Determine the [X, Y] coordinate at the center of the cell enclosing the given text.  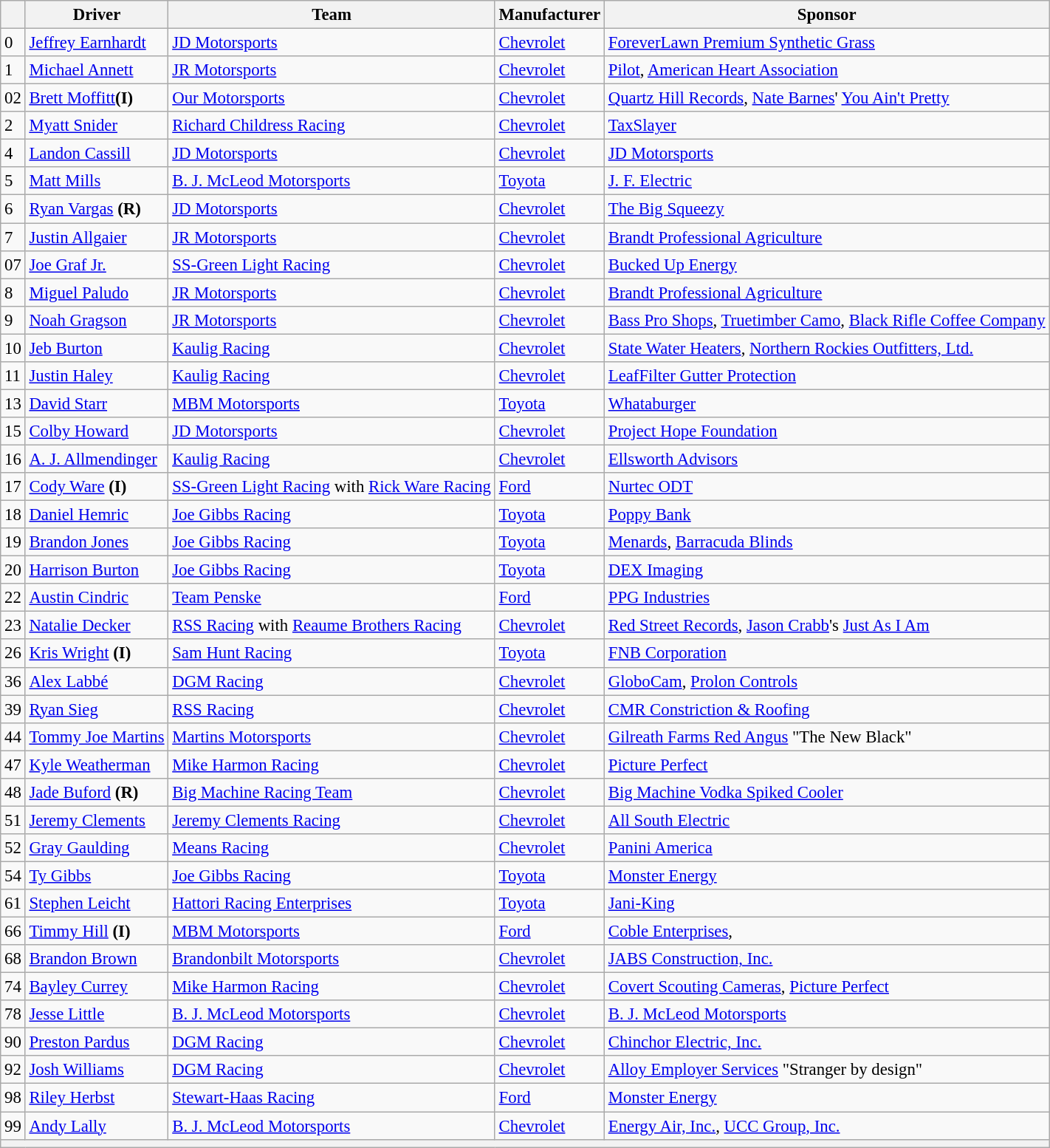
Justin Allgaier [97, 237]
Brandon Jones [97, 542]
Cody Ware (I) [97, 487]
Colby Howard [97, 431]
Brandonbilt Motorsports [332, 959]
CMR Constriction & Roofing [827, 709]
16 [13, 459]
4 [13, 154]
48 [13, 793]
Hattori Racing Enterprises [332, 903]
66 [13, 932]
Alex Labbé [97, 681]
Richard Childress Racing [332, 126]
18 [13, 515]
Whataburger [827, 403]
99 [13, 1126]
All South Electric [827, 820]
Kris Wright (I) [97, 654]
68 [13, 959]
Jade Buford (R) [97, 793]
Jeffrey Earnhardt [97, 43]
Jeb Burton [97, 348]
Picture Perfect [827, 765]
Our Motorsports [332, 98]
Timmy Hill (I) [97, 932]
Michael Annett [97, 70]
RSS Racing with Reaume Brothers Racing [332, 626]
78 [13, 1014]
Big Machine Racing Team [332, 793]
Nurtec ODT [827, 487]
Big Machine Vodka Spiked Cooler [827, 793]
6 [13, 209]
SS-Green Light Racing [332, 264]
Team [332, 15]
98 [13, 1098]
JABS Construction, Inc. [827, 959]
Energy Air, Inc., UCC Group, Inc. [827, 1126]
Justin Haley [97, 376]
DEX Imaging [827, 570]
Brandon Brown [97, 959]
02 [13, 98]
8 [13, 293]
9 [13, 320]
Andy Lally [97, 1126]
5 [13, 181]
Sponsor [827, 15]
Miguel Paludo [97, 293]
26 [13, 654]
0 [13, 43]
PPG Industries [827, 598]
Quartz Hill Records, Nate Barnes' You Ain't Pretty [827, 98]
Stephen Leicht [97, 903]
Team Penske [332, 598]
Joe Graf Jr. [97, 264]
13 [13, 403]
36 [13, 681]
Ty Gibbs [97, 875]
Jani-King [827, 903]
Preston Pardus [97, 1042]
19 [13, 542]
SS-Green Light Racing with Rick Ware Racing [332, 487]
Tommy Joe Martins [97, 737]
11 [13, 376]
07 [13, 264]
FNB Corporation [827, 654]
Josh Williams [97, 1070]
Austin Cindric [97, 598]
22 [13, 598]
ForeverLawn Premium Synthetic Grass [827, 43]
Jesse Little [97, 1014]
LeafFilter Gutter Protection [827, 376]
7 [13, 237]
61 [13, 903]
10 [13, 348]
Landon Cassill [97, 154]
1 [13, 70]
Gray Gaulding [97, 848]
Means Racing [332, 848]
GloboCam, Prolon Controls [827, 681]
David Starr [97, 403]
Ryan Vargas (R) [97, 209]
Jeremy Clements [97, 820]
44 [13, 737]
20 [13, 570]
Natalie Decker [97, 626]
90 [13, 1042]
Kyle Weatherman [97, 765]
Panini America [827, 848]
Covert Scouting Cameras, Picture Perfect [827, 987]
Driver [97, 15]
Stewart-Haas Racing [332, 1098]
Jeremy Clements Racing [332, 820]
The Big Squeezy [827, 209]
Bayley Currey [97, 987]
39 [13, 709]
Ryan Sieg [97, 709]
J. F. Electric [827, 181]
51 [13, 820]
RSS Racing [332, 709]
Bucked Up Energy [827, 264]
Poppy Bank [827, 515]
Martins Motorsports [332, 737]
17 [13, 487]
Gilreath Farms Red Angus "The New Black" [827, 737]
Brett Moffitt(I) [97, 98]
15 [13, 431]
Manufacturer [549, 15]
54 [13, 875]
Bass Pro Shops, Truetimber Camo, Black Rifle Coffee Company [827, 320]
Chinchor Electric, Inc. [827, 1042]
Project Hope Foundation [827, 431]
State Water Heaters, Northern Rockies Outfitters, Ltd. [827, 348]
92 [13, 1070]
Alloy Employer Services "Stranger by design" [827, 1070]
Noah Gragson [97, 320]
74 [13, 987]
52 [13, 848]
23 [13, 626]
Riley Herbst [97, 1098]
Myatt Snider [97, 126]
47 [13, 765]
A. J. Allmendinger [97, 459]
2 [13, 126]
TaxSlayer [827, 126]
Sam Hunt Racing [332, 654]
Daniel Hemric [97, 515]
Menards, Barracuda Blinds [827, 542]
Matt Mills [97, 181]
Pilot, American Heart Association [827, 70]
Red Street Records, Jason Crabb's Just As I Am [827, 626]
Harrison Burton [97, 570]
Ellsworth Advisors [827, 459]
Coble Enterprises, [827, 932]
